From the cell containing the given text, extract its center point as [x, y] coordinate. 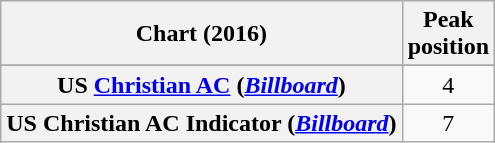
7 [448, 123]
US Christian AC Indicator (Billboard) [202, 123]
4 [448, 85]
Chart (2016) [202, 34]
US Christian AC (Billboard) [202, 85]
Peakposition [448, 34]
